For the text-containing cell, return its midpoint in [x, y] coordinate format. 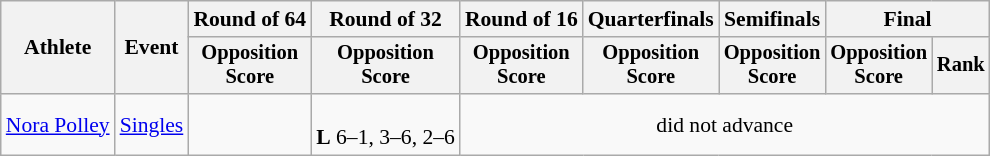
Rank [961, 66]
Round of 16 [522, 19]
Round of 32 [386, 19]
Athlete [58, 48]
Quarterfinals [651, 19]
Round of 64 [250, 19]
Singles [152, 124]
Semifinals [772, 19]
L 6–1, 3–6, 2–6 [386, 124]
did not advance [725, 124]
Final [907, 19]
Nora Polley [58, 124]
Event [152, 48]
